Output the (x, y) coordinate of the center of the cell containing the given text.  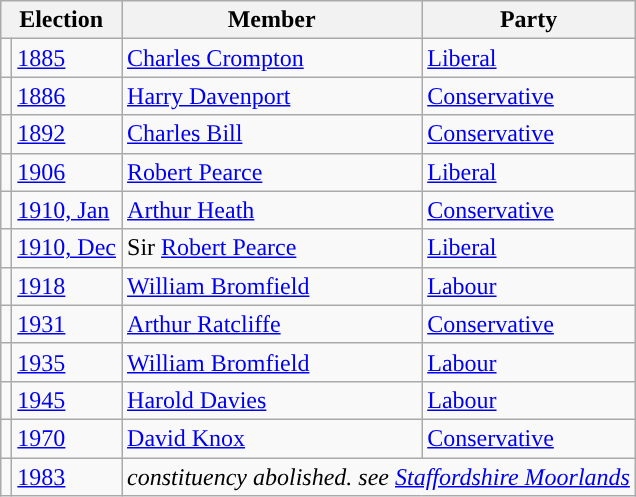
Charles Crompton (272, 58)
1892 (67, 134)
Charles Bill (272, 134)
1918 (67, 286)
Member (272, 20)
1910, Dec (67, 248)
1983 (67, 477)
1910, Jan (67, 210)
Election (62, 20)
Arthur Heath (272, 210)
1931 (67, 324)
1970 (67, 438)
Harry Davenport (272, 96)
Party (529, 20)
1885 (67, 58)
1935 (67, 362)
Harold Davies (272, 400)
David Knox (272, 438)
constituency abolished. see Staffordshire Moorlands (379, 477)
Robert Pearce (272, 172)
1906 (67, 172)
Sir Robert Pearce (272, 248)
1886 (67, 96)
Arthur Ratcliffe (272, 324)
1945 (67, 400)
